For the text-containing cell, return its midpoint in (X, Y) coordinate format. 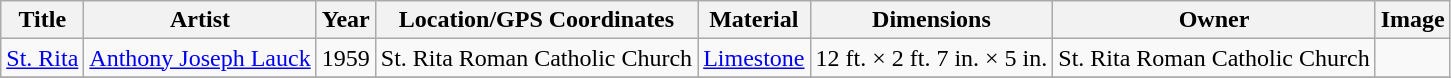
St. Rita (42, 58)
Material (754, 20)
12 ft. × 2 ft. 7 in. × 5 in. (932, 58)
Owner (1214, 20)
Artist (200, 20)
Dimensions (932, 20)
Title (42, 20)
Image (1412, 20)
Year (346, 20)
Anthony Joseph Lauck (200, 58)
1959 (346, 58)
Location/GPS Coordinates (536, 20)
Limestone (754, 58)
